Locate the cell with the specified text and output its [X, Y] center coordinate. 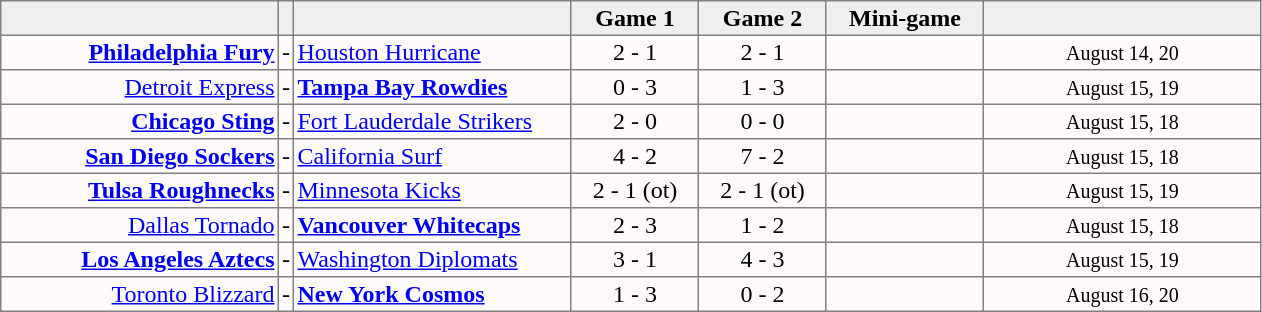
Fort Lauderdale Strikers [433, 121]
Toronto Blizzard [140, 294]
7 - 2 [763, 156]
Minnesota Kicks [433, 190]
0 - 2 [763, 294]
New York Cosmos [433, 294]
Tulsa Roughnecks [140, 190]
4 - 2 [635, 156]
Houston Hurricane [433, 52]
Game 2 [763, 18]
Mini-game [905, 18]
0 - 0 [763, 121]
3 - 1 [635, 259]
August 16, 20 [1123, 294]
2 - 0 [635, 121]
Detroit Express [140, 87]
August 14, 20 [1123, 52]
San Diego Sockers [140, 156]
Dallas Tornado [140, 225]
4 - 3 [763, 259]
0 - 3 [635, 87]
Philadelphia Fury [140, 52]
Tampa Bay Rowdies [433, 87]
Los Angeles Aztecs [140, 259]
2 - 3 [635, 225]
Washington Diplomats [433, 259]
1 - 2 [763, 225]
California Surf [433, 156]
Chicago Sting [140, 121]
Game 1 [635, 18]
Vancouver Whitecaps [433, 225]
